Extract the (x, y) coordinate from the center of the cell holding the provided text.  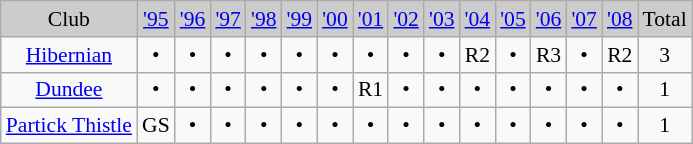
Dundee (69, 90)
'98 (264, 19)
Hibernian (69, 55)
'96 (193, 19)
Club (69, 19)
'03 (442, 19)
'99 (300, 19)
'02 (406, 19)
GS (156, 126)
'05 (513, 19)
Total (665, 19)
'95 (156, 19)
'97 (228, 19)
'00 (335, 19)
R3 (549, 55)
'01 (371, 19)
'06 (549, 19)
'04 (478, 19)
3 (665, 55)
'07 (584, 19)
Partick Thistle (69, 126)
R1 (371, 90)
'08 (620, 19)
